For the text-containing cell, return its midpoint in [x, y] coordinate format. 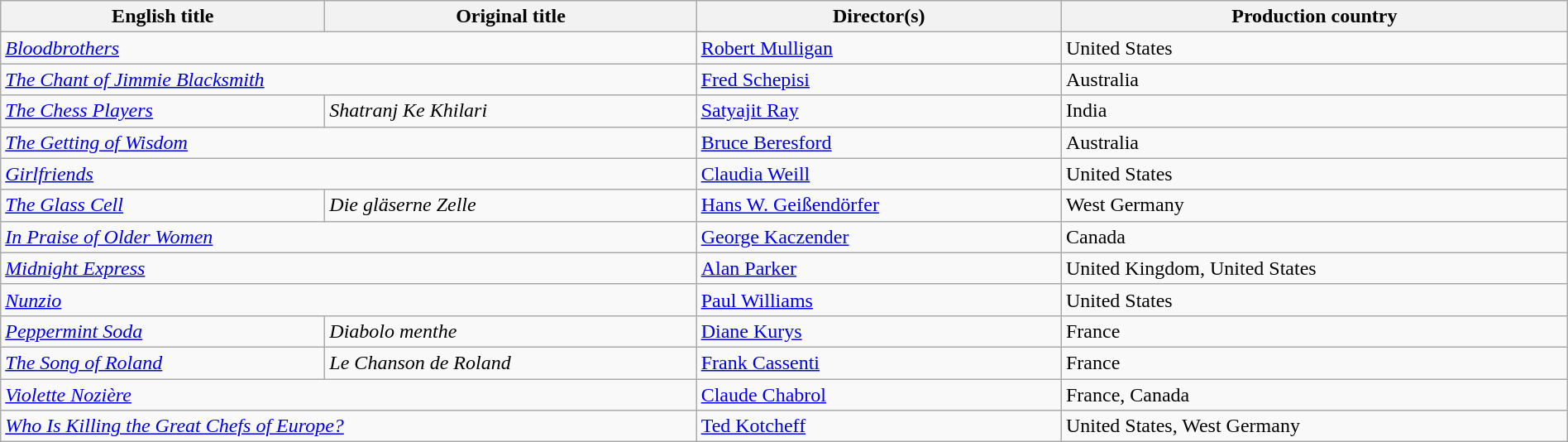
Bloodbrothers [349, 48]
Robert Mulligan [878, 48]
Alan Parker [878, 268]
Girlfriends [349, 174]
Shatranj Ke Khilari [511, 111]
Fred Schepisi [878, 79]
Canada [1314, 237]
United Kingdom, United States [1314, 268]
Director(s) [878, 17]
Hans W. Geißendörfer [878, 205]
In Praise of Older Women [349, 237]
Nunzio [349, 300]
Midnight Express [349, 268]
Le Chanson de Roland [511, 363]
Frank Cassenti [878, 363]
English title [163, 17]
The Chant of Jimmie Blacksmith [349, 79]
The Chess Players [163, 111]
Peppermint Soda [163, 331]
Bruce Beresford [878, 142]
India [1314, 111]
Who Is Killing the Great Chefs of Europe? [349, 426]
Production country [1314, 17]
Paul Williams [878, 300]
The Song of Roland [163, 363]
United States, West Germany [1314, 426]
Claudia Weill [878, 174]
Ted Kotcheff [878, 426]
Satyajit Ray [878, 111]
Violette Nozière [349, 395]
Diane Kurys [878, 331]
Original title [511, 17]
France, Canada [1314, 395]
The Getting of Wisdom [349, 142]
Diabolo menthe [511, 331]
Claude Chabrol [878, 395]
George Kaczender [878, 237]
The Glass Cell [163, 205]
Die gläserne Zelle [511, 205]
West Germany [1314, 205]
